Capture the cell that displays the provided text and extract its (X, Y) central coordinate. 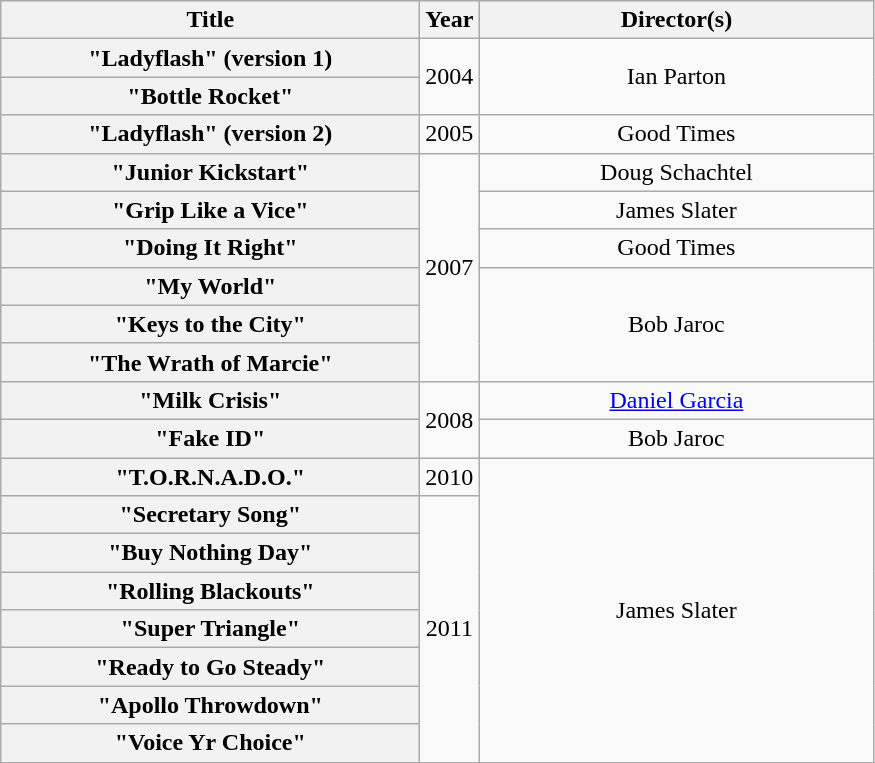
"Voice Yr Choice" (210, 743)
Doug Schachtel (676, 172)
"Ready to Go Steady" (210, 667)
"Super Triangle" (210, 629)
"Milk Crisis" (210, 400)
"Junior Kickstart" (210, 172)
"My World" (210, 286)
2010 (450, 477)
"Ladyflash" (version 1) (210, 58)
2005 (450, 134)
"Ladyflash" (version 2) (210, 134)
"Secretary Song" (210, 515)
2011 (450, 629)
Year (450, 20)
"T.O.R.N.A.D.O." (210, 477)
"Apollo Throwdown" (210, 705)
"Rolling Blackouts" (210, 591)
"Grip Like a Vice" (210, 210)
2004 (450, 77)
Director(s) (676, 20)
"The Wrath of Marcie" (210, 362)
Title (210, 20)
"Bottle Rocket" (210, 96)
Daniel Garcia (676, 400)
2008 (450, 419)
Ian Parton (676, 77)
"Keys to the City" (210, 324)
2007 (450, 267)
"Fake ID" (210, 438)
"Doing It Right" (210, 248)
"Buy Nothing Day" (210, 553)
